Locate the cell with the specified text and output its (X, Y) center coordinate. 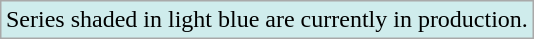
Series shaded in light blue are currently in production. (266, 19)
